Capture the cell that displays the provided text and extract its [x, y] central coordinate. 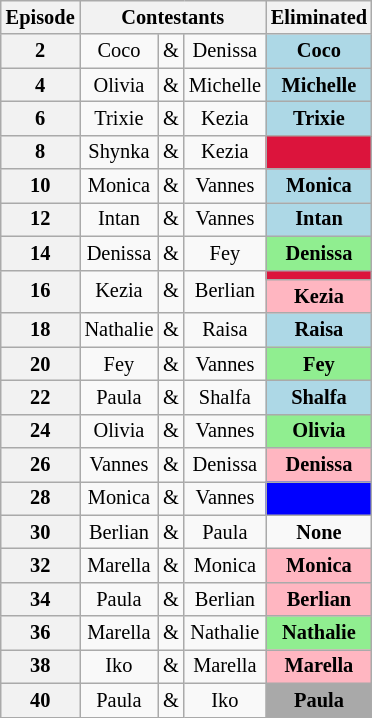
None [319, 532]
Contestants [173, 17]
20 [40, 364]
Shynka [120, 152]
38 [40, 666]
2 [40, 51]
34 [40, 599]
40 [40, 700]
26 [40, 465]
16 [40, 292]
18 [40, 330]
Episode [40, 17]
10 [40, 186]
24 [40, 431]
6 [40, 118]
30 [40, 532]
32 [40, 565]
14 [40, 253]
Eliminated [319, 17]
36 [40, 633]
8 [40, 152]
22 [40, 397]
28 [40, 498]
12 [40, 219]
4 [40, 85]
